Locate the cell with the specified text and output its [X, Y] center coordinate. 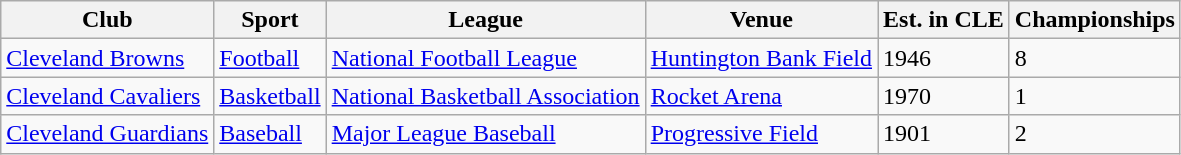
Baseball [270, 134]
League [486, 20]
Cleveland Browns [108, 58]
National Football League [486, 58]
Major League Baseball [486, 134]
1901 [944, 134]
8 [1094, 58]
2 [1094, 134]
Huntington Bank Field [761, 58]
1946 [944, 58]
Cleveland Cavaliers [108, 96]
1 [1094, 96]
Championships [1094, 20]
Progressive Field [761, 134]
Est. in CLE [944, 20]
Basketball [270, 96]
Rocket Arena [761, 96]
National Basketball Association [486, 96]
1970 [944, 96]
Football [270, 58]
Venue [761, 20]
Cleveland Guardians [108, 134]
Club [108, 20]
Sport [270, 20]
